Extract the [X, Y] coordinate from the center of the cell holding the provided text.  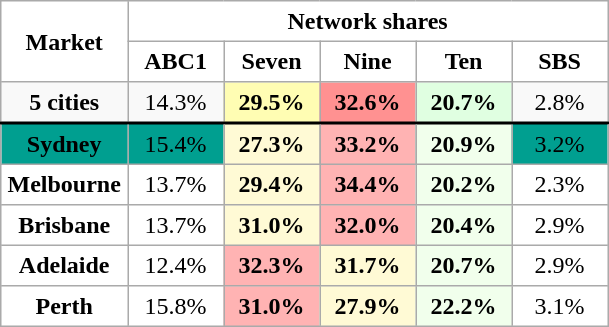
12.4% [176, 265]
Sydney [64, 144]
Network shares [368, 21]
Perth [64, 306]
34.4% [368, 184]
3.2% [560, 144]
31.7% [368, 265]
ABC1 [176, 61]
20.9% [464, 144]
3.1% [560, 306]
15.4% [176, 144]
Seven [272, 61]
15.8% [176, 306]
Market [64, 42]
20.2% [464, 184]
32.3% [272, 265]
27.3% [272, 144]
14.3% [176, 102]
22.2% [464, 306]
2.8% [560, 102]
SBS [560, 61]
Adelaide [64, 265]
20.4% [464, 225]
2.3% [560, 184]
29.5% [272, 102]
Brisbane [64, 225]
33.2% [368, 144]
27.9% [368, 306]
32.0% [368, 225]
Nine [368, 61]
32.6% [368, 102]
Melbourne [64, 184]
29.4% [272, 184]
Ten [464, 61]
5 cities [64, 102]
